Detect which cell encompasses the target text, then output its (X, Y) center coordinate. 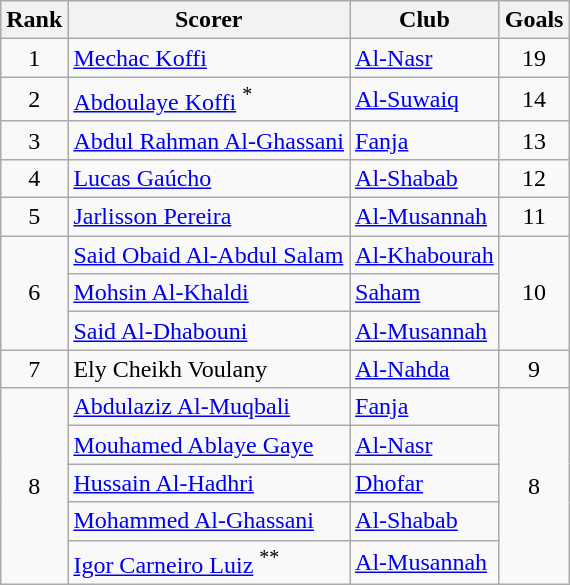
4 (34, 178)
Goals (534, 20)
Al-Nahda (425, 369)
Rank (34, 20)
1 (34, 58)
Mechac Koffi (209, 58)
Lucas Gaúcho (209, 178)
Al-Suwaiq (425, 100)
Mouhamed Ablaye Gaye (209, 445)
Saham (425, 293)
Club (425, 20)
6 (34, 293)
Ely Cheikh Voulany (209, 369)
14 (534, 100)
Dhofar (425, 483)
11 (534, 217)
2 (34, 100)
13 (534, 140)
Jarlisson Pereira (209, 217)
Mohammed Al-Ghassani (209, 521)
19 (534, 58)
5 (34, 217)
3 (34, 140)
Mohsin Al-Khaldi (209, 293)
Igor Carneiro Luiz ** (209, 562)
10 (534, 293)
7 (34, 369)
Abdoulaye Koffi * (209, 100)
Scorer (209, 20)
12 (534, 178)
9 (534, 369)
Al-Khabourah (425, 255)
Said Obaid Al-Abdul Salam (209, 255)
Said Al-Dhabouni (209, 331)
Abdul Rahman Al-Ghassani (209, 140)
Abdulaziz Al-Muqbali (209, 407)
Hussain Al-Hadhri (209, 483)
